Scan for the cell matching the given text and deliver its (x, y) coordinate at center. 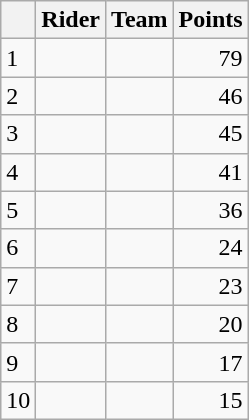
Points (210, 20)
9 (18, 362)
23 (210, 286)
Team (140, 20)
1 (18, 58)
45 (210, 134)
36 (210, 210)
24 (210, 248)
41 (210, 172)
17 (210, 362)
4 (18, 172)
15 (210, 400)
2 (18, 96)
46 (210, 96)
Rider (71, 20)
20 (210, 324)
7 (18, 286)
5 (18, 210)
8 (18, 324)
3 (18, 134)
79 (210, 58)
6 (18, 248)
10 (18, 400)
